Scan for the cell matching the given text and deliver its (x, y) coordinate at center. 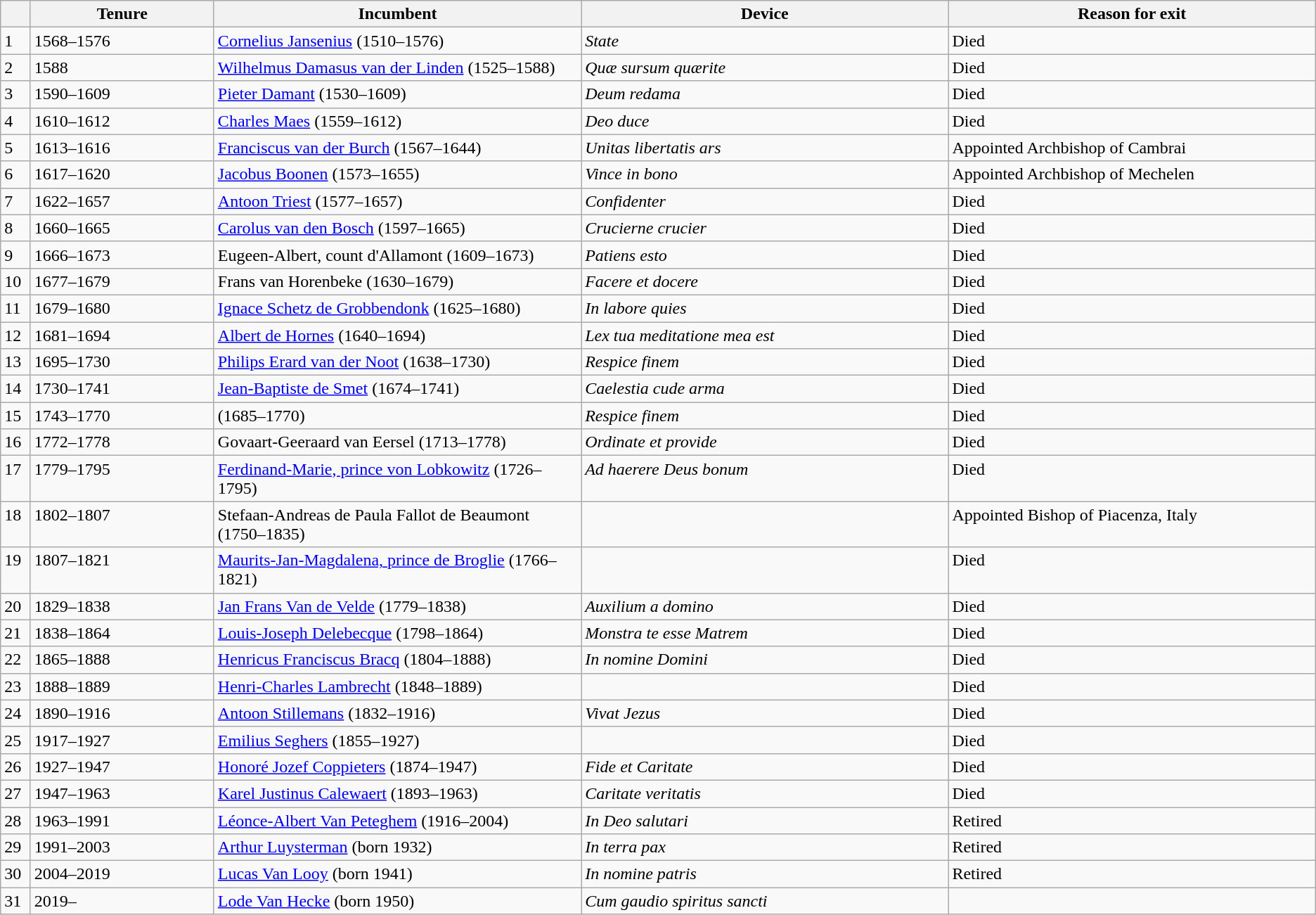
Arthur Luysterman (born 1932) (397, 847)
Vivat Jezus (765, 713)
Eugeen-Albert, count d'Allamont (1609–1673) (397, 255)
Lex tua meditatione mea est (765, 335)
Louis-Joseph Delebecque (1798–1864) (397, 633)
Antoon Stillemans (1832–1916) (397, 713)
1666–1673 (122, 255)
1590–1609 (122, 94)
Device (765, 14)
Lucas Van Looy (born 1941) (397, 874)
2 (15, 68)
1677–1679 (122, 281)
Facere et docere (765, 281)
1743–1770 (122, 416)
1660–1665 (122, 228)
Léonce-Albert Van Peteghem (1916–2004) (397, 821)
1991–2003 (122, 847)
1695–1730 (122, 362)
29 (15, 847)
Fide et Caritate (765, 767)
1613–1616 (122, 148)
5 (15, 148)
6 (15, 174)
Jacobus Boonen (1573–1655) (397, 174)
1890–1916 (122, 713)
1807–1821 (122, 570)
Appointed Archbishop of Mechelen (1132, 174)
Ferdinand-Marie, prince von Lobkowitz (1726–1795) (397, 478)
14 (15, 389)
1681–1694 (122, 335)
12 (15, 335)
1947–1963 (122, 793)
Quæ sursum quærite (765, 68)
Philips Erard van der Noot (1638–1730) (397, 362)
1588 (122, 68)
30 (15, 874)
16 (15, 442)
Karel Justinus Calewaert (1893–1963) (397, 793)
13 (15, 362)
3 (15, 94)
Caritate veritatis (765, 793)
Confidenter (765, 201)
Frans van Horenbeke (1630–1679) (397, 281)
1838–1864 (122, 633)
25 (15, 740)
2019– (122, 901)
Ad haerere Deus bonum (765, 478)
(1685–1770) (397, 416)
1802–1807 (122, 525)
Albert de Hornes (1640–1694) (397, 335)
1679–1680 (122, 308)
Incumbent (397, 14)
Carolus van den Bosch (1597–1665) (397, 228)
Honoré Jozef Coppieters (1874–1947) (397, 767)
21 (15, 633)
Appointed Bishop of Piacenza, Italy (1132, 525)
Cum gaudio spiritus sancti (765, 901)
27 (15, 793)
18 (15, 525)
1610–1612 (122, 121)
Franciscus van der Burch (1567–1644) (397, 148)
Cornelius Jansenius (1510–1576) (397, 41)
Ordinate et provide (765, 442)
1 (15, 41)
Stefaan-Andreas de Paula Fallot de Beaumont (1750–1835) (397, 525)
Emilius Seghers (1855–1927) (397, 740)
Crucierne crucier (765, 228)
In nomine patris (765, 874)
In labore quies (765, 308)
8 (15, 228)
Deo duce (765, 121)
11 (15, 308)
Henri-Charles Lambrecht (1848–1889) (397, 686)
Antoon Triest (1577–1657) (397, 201)
22 (15, 660)
4 (15, 121)
1963–1991 (122, 821)
17 (15, 478)
Charles Maes (1559–1612) (397, 121)
1622–1657 (122, 201)
1730–1741 (122, 389)
9 (15, 255)
28 (15, 821)
1865–1888 (122, 660)
15 (15, 416)
Ignace Schetz de Grobbendonk (1625–1680) (397, 308)
Reason for exit (1132, 14)
In Deo salutari (765, 821)
24 (15, 713)
In terra pax (765, 847)
Deum redama (765, 94)
Vince in bono (765, 174)
20 (15, 606)
19 (15, 570)
1917–1927 (122, 740)
26 (15, 767)
Jan Frans Van de Velde (1779–1838) (397, 606)
1772–1778 (122, 442)
7 (15, 201)
1927–1947 (122, 767)
1617–1620 (122, 174)
31 (15, 901)
Appointed Archbishop of Cambrai (1132, 148)
In nomine Domini (765, 660)
23 (15, 686)
Caelestia cude arma (765, 389)
Tenure (122, 14)
1888–1889 (122, 686)
1779–1795 (122, 478)
Henricus Franciscus Bracq (1804–1888) (397, 660)
Unitas libertatis ars (765, 148)
Jean-Baptiste de Smet (1674–1741) (397, 389)
10 (15, 281)
Wilhelmus Damasus van der Linden (1525–1588) (397, 68)
Patiens esto (765, 255)
Maurits-Jan-Magdalena, prince de Broglie (1766–1821) (397, 570)
1829–1838 (122, 606)
Auxilium a domino (765, 606)
State (765, 41)
Pieter Damant (1530–1609) (397, 94)
2004–2019 (122, 874)
Govaart-Geeraard van Eersel (1713–1778) (397, 442)
Lode Van Hecke (born 1950) (397, 901)
1568–1576 (122, 41)
Monstra te esse Matrem (765, 633)
